Scan for the cell matching the given text and deliver its [X, Y] coordinate at center. 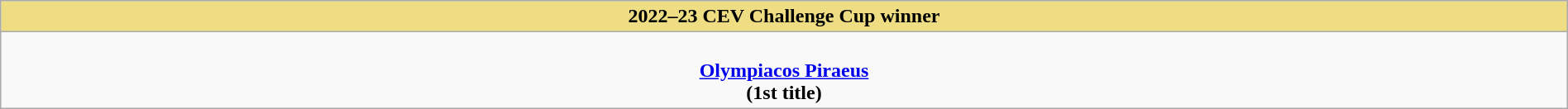
Olympiacos Piraeus(1st title) [784, 70]
2022–23 CEV Challenge Cup winner [784, 17]
